Search for the cell housing the specified text and yield its (X, Y) center coordinate. 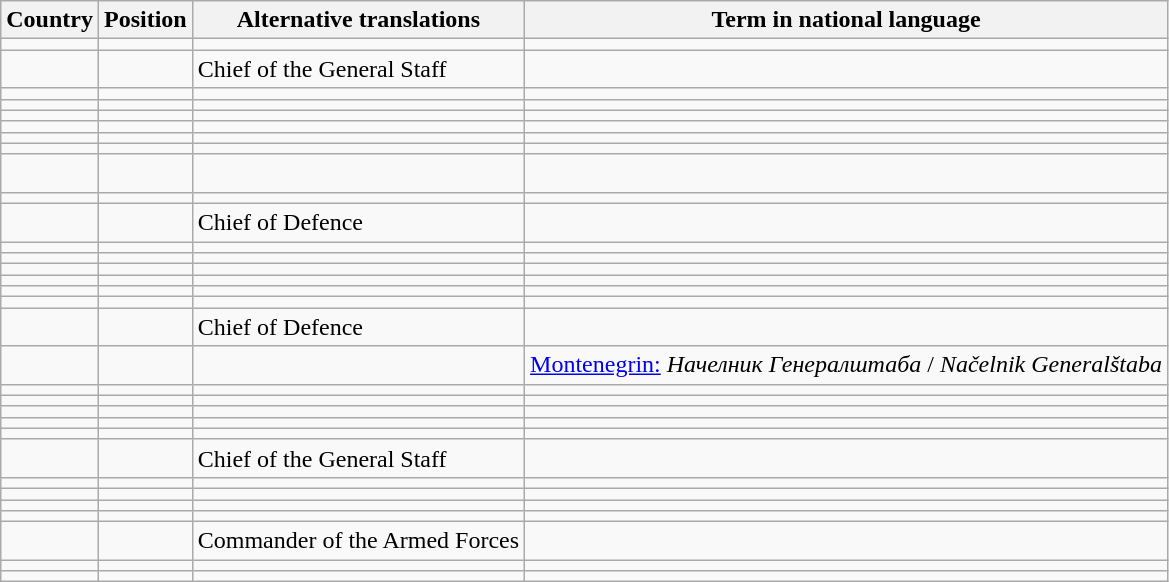
Alternative translations (358, 20)
Position (145, 20)
Country (50, 20)
Term in national language (846, 20)
Commander of the Armed Forces (358, 541)
Montenegrin: Начелник Генералштаба / Načelnik Generalštaba (846, 365)
